Scan for the cell matching the given text and deliver its [X, Y] coordinate at center. 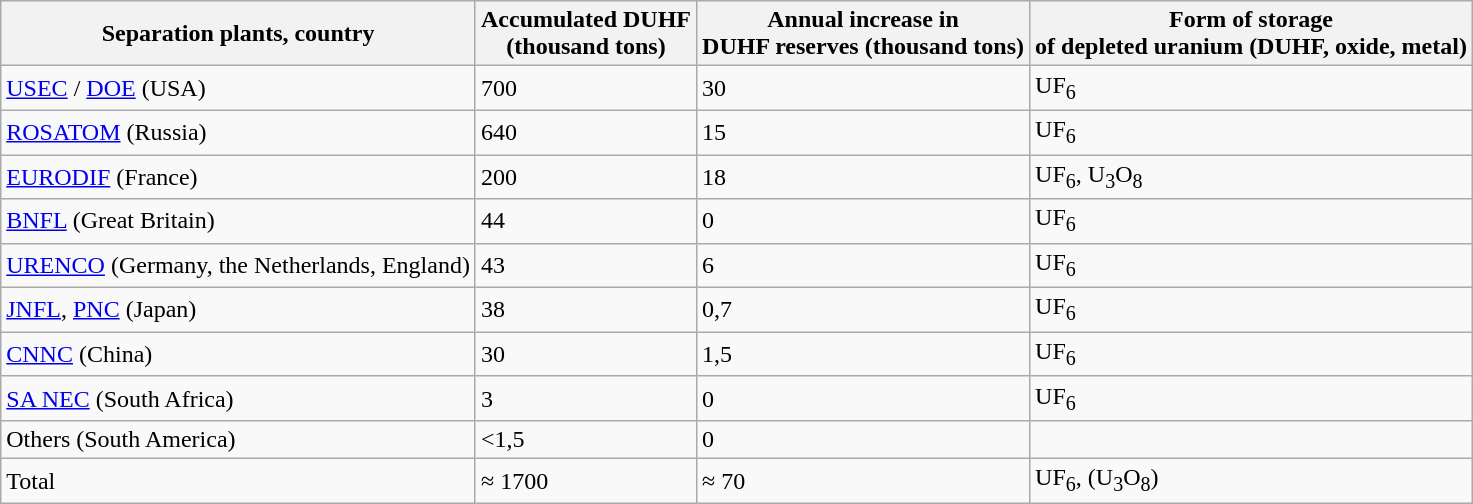
Separation plants, country [238, 34]
43 [586, 265]
CNNC (China) [238, 354]
6 [864, 265]
18 [864, 176]
3 [586, 398]
ROSATOM (Russia) [238, 132]
44 [586, 221]
Accumulated DUHF(thousand tons) [586, 34]
15 [864, 132]
SA NEC (South Africa) [238, 398]
1,5 [864, 354]
0,7 [864, 310]
≈ 70 [864, 481]
200 [586, 176]
700 [586, 88]
Form of storageof depleted uranium (DUHF, oxide, metal) [1252, 34]
Total [238, 481]
JNFL, PNC (Japan) [238, 310]
URENCO (Germany, the Netherlands, England) [238, 265]
EURODIF (France) [238, 176]
38 [586, 310]
640 [586, 132]
Others (South America) [238, 440]
USEC / DOE (USA) [238, 88]
Annual increase inDUHF reserves (thousand tons) [864, 34]
≈ 1700 [586, 481]
BNFL (Great Britain) [238, 221]
<1,5 [586, 440]
UF6, (U3O8) [1252, 481]
UF6, U3O8 [1252, 176]
